Pinpoint the cell where the given text exists, returning its [x, y] midpoint coordinate. 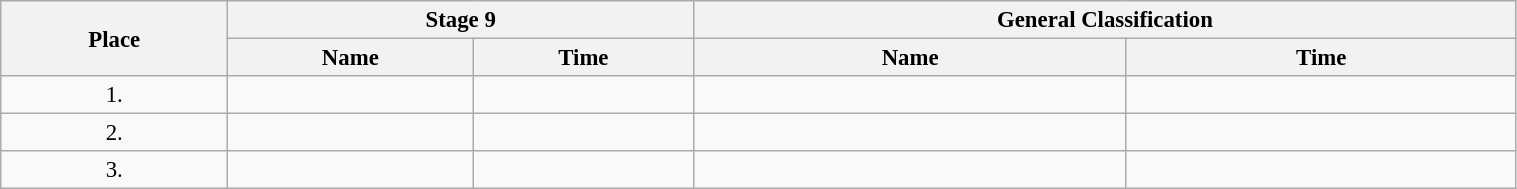
1. [114, 95]
3. [114, 170]
Stage 9 [461, 20]
General Classification [1105, 20]
2. [114, 133]
Place [114, 38]
